Detect which cell encompasses the target text, then output its [x, y] center coordinate. 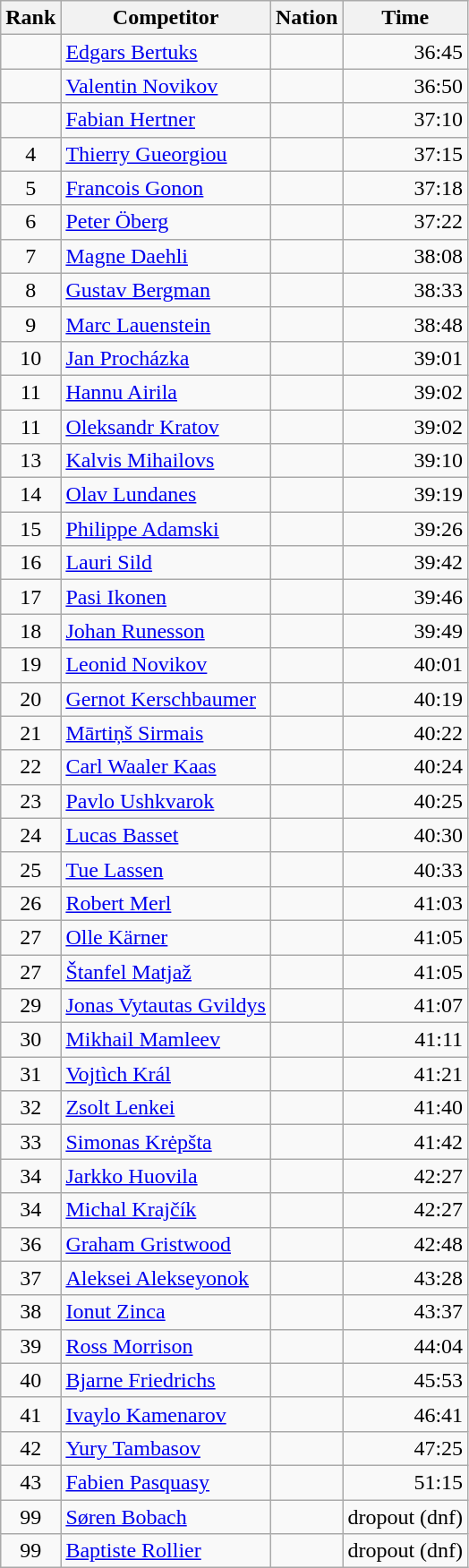
Vojtìch Král [166, 1074]
Gernot Kerschbaumer [166, 699]
40 [30, 1380]
25 [30, 869]
39:01 [405, 358]
41:03 [405, 903]
41:21 [405, 1074]
41:07 [405, 1006]
22 [30, 767]
Hannu Airila [166, 392]
39 [30, 1346]
Thierry Gueorgiou [166, 154]
46:41 [405, 1414]
Jarkko Huovila [166, 1176]
Time [405, 18]
38:08 [405, 256]
37:15 [405, 154]
Mārtiņš Sirmais [166, 733]
43:28 [405, 1278]
39:10 [405, 461]
14 [30, 495]
7 [30, 256]
Robert Merl [166, 903]
Leonid Novikov [166, 665]
Mikhail Mamleev [166, 1040]
Graham Gristwood [166, 1244]
Competitor [166, 18]
36:45 [405, 52]
41:42 [405, 1142]
38:33 [405, 290]
Bjarne Friedrichs [166, 1380]
5 [30, 188]
Oleksandr Kratov [166, 427]
41:11 [405, 1040]
Yury Tambasov [166, 1448]
Edgars Bertuks [166, 52]
Fabien Pasquasy [166, 1482]
Johan Runesson [166, 631]
Olav Lundanes [166, 495]
40:24 [405, 767]
38 [30, 1312]
Peter Öberg [166, 222]
40:01 [405, 665]
Ross Morrison [166, 1346]
8 [30, 290]
Kalvis Mihailovs [166, 461]
Aleksei Alekseyonok [166, 1278]
40:22 [405, 733]
40:19 [405, 699]
Štanfel Matjaž [166, 971]
Valentin Novikov [166, 86]
30 [30, 1040]
42:48 [405, 1244]
24 [30, 835]
38:48 [405, 324]
10 [30, 358]
43 [30, 1482]
Jan Procházka [166, 358]
Ivaylo Kamenarov [166, 1414]
4 [30, 154]
40:30 [405, 835]
Rank [30, 18]
36:50 [405, 86]
Ionut Zinca [166, 1312]
32 [30, 1108]
Fabian Hertner [166, 120]
Philippe Adamski [166, 529]
Nation [306, 18]
39:26 [405, 529]
Olle Kärner [166, 937]
9 [30, 324]
43:37 [405, 1312]
13 [30, 461]
17 [30, 597]
29 [30, 1006]
Simonas Krėpšta [166, 1142]
Baptiste Rollier [166, 1551]
37:18 [405, 188]
26 [30, 903]
6 [30, 222]
Søren Bobach [166, 1517]
Gustav Bergman [166, 290]
19 [30, 665]
31 [30, 1074]
Zsolt Lenkei [166, 1108]
20 [30, 699]
23 [30, 801]
41 [30, 1414]
39:49 [405, 631]
Lauri Sild [166, 563]
44:04 [405, 1346]
Jonas Vytautas Gvildys [166, 1006]
40:33 [405, 869]
41:40 [405, 1108]
42 [30, 1448]
33 [30, 1142]
39:46 [405, 597]
37:10 [405, 120]
Michal Krajčík [166, 1210]
21 [30, 733]
Lucas Basset [166, 835]
Carl Waaler Kaas [166, 767]
Magne Daehli [166, 256]
Tue Lassen [166, 869]
39:42 [405, 563]
15 [30, 529]
47:25 [405, 1448]
36 [30, 1244]
37 [30, 1278]
45:53 [405, 1380]
51:15 [405, 1482]
39:19 [405, 495]
37:22 [405, 222]
Marc Lauenstein [166, 324]
Pavlo Ushkvarok [166, 801]
40:25 [405, 801]
18 [30, 631]
Pasi Ikonen [166, 597]
Francois Gonon [166, 188]
16 [30, 563]
